Capture the cell that displays the provided text and extract its (X, Y) central coordinate. 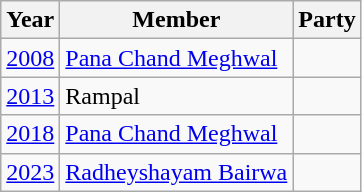
Party (327, 20)
2023 (30, 172)
2008 (30, 58)
Radheyshayam Bairwa (176, 172)
2013 (30, 96)
Year (30, 20)
2018 (30, 134)
Rampal (176, 96)
Member (176, 20)
